Find where the given text appears and provide that cell's center as [X, Y] coordinate. 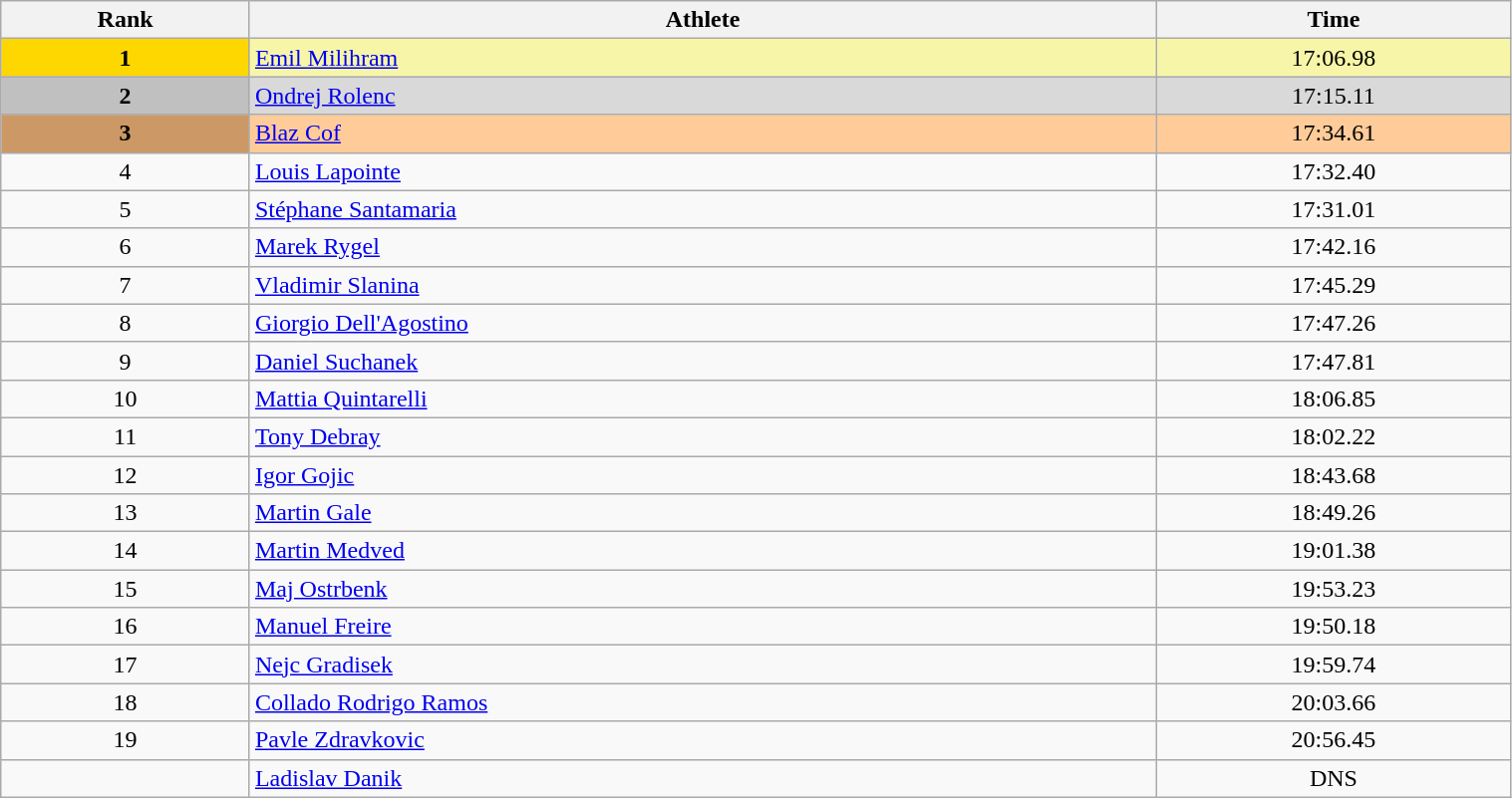
17:47.81 [1334, 361]
Martin Medved [702, 551]
Nejc Gradisek [702, 665]
19:59.74 [1334, 665]
Blaz Cof [702, 133]
18:49.26 [1334, 513]
17:32.40 [1334, 171]
5 [126, 209]
17:47.26 [1334, 323]
Giorgio Dell'Agostino [702, 323]
Igor Gojic [702, 475]
19:01.38 [1334, 551]
17 [126, 665]
17:34.61 [1334, 133]
10 [126, 399]
Stéphane Santamaria [702, 209]
2 [126, 96]
14 [126, 551]
DNS [1334, 778]
Mattia Quintarelli [702, 399]
Vladimir Slanina [702, 285]
Daniel Suchanek [702, 361]
6 [126, 247]
Athlete [702, 20]
1 [126, 58]
Tony Debray [702, 436]
Ladislav Danik [702, 778]
13 [126, 513]
Martin Gale [702, 513]
Louis Lapointe [702, 171]
Maj Ostrbenk [702, 589]
Time [1334, 20]
18:43.68 [1334, 475]
15 [126, 589]
Rank [126, 20]
18:02.22 [1334, 436]
20:56.45 [1334, 740]
3 [126, 133]
7 [126, 285]
Collado Rodrigo Ramos [702, 702]
8 [126, 323]
20:03.66 [1334, 702]
11 [126, 436]
4 [126, 171]
18 [126, 702]
19:50.18 [1334, 627]
16 [126, 627]
Marek Rygel [702, 247]
17:06.98 [1334, 58]
19 [126, 740]
19:53.23 [1334, 589]
9 [126, 361]
17:42.16 [1334, 247]
Ondrej Rolenc [702, 96]
18:06.85 [1334, 399]
Pavle Zdravkovic [702, 740]
Emil Milihram [702, 58]
Manuel Freire [702, 627]
12 [126, 475]
17:15.11 [1334, 96]
17:45.29 [1334, 285]
17:31.01 [1334, 209]
